Identify which cell holds the provided text, then report its [x, y] central coordinate. 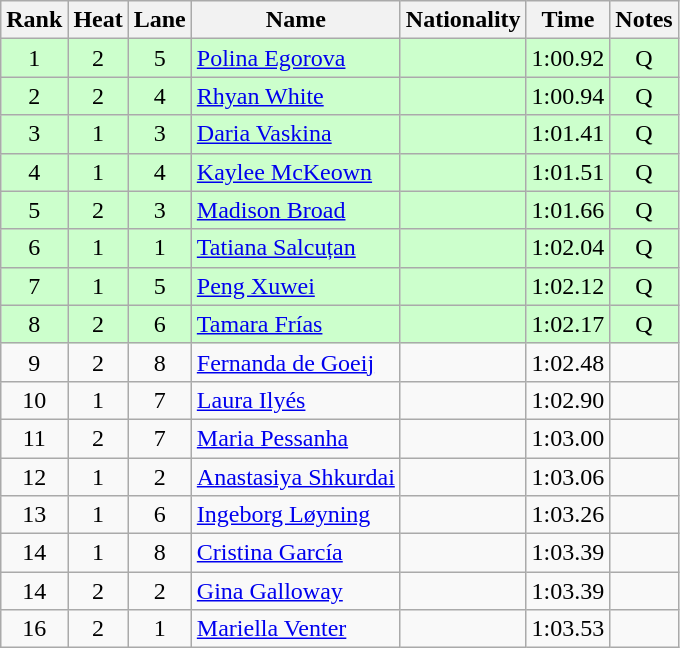
1:00.94 [568, 96]
Fernanda de Goeij [296, 362]
Kaylee McKeown [296, 172]
1:02.48 [568, 362]
Nationality [463, 20]
Madison Broad [296, 210]
Ingeborg Løyning [296, 515]
16 [34, 629]
1:03.00 [568, 438]
Tamara Frías [296, 324]
Laura Ilyés [296, 400]
Tatiana Salcuțan [296, 248]
1:01.66 [568, 210]
12 [34, 477]
11 [34, 438]
Polina Egorova [296, 58]
Heat [98, 20]
13 [34, 515]
Name [296, 20]
1:01.51 [568, 172]
Rank [34, 20]
Anastasiya Shkurdai [296, 477]
Peng Xuwei [296, 286]
1:02.90 [568, 400]
Notes [644, 20]
Cristina García [296, 553]
1:03.53 [568, 629]
1:00.92 [568, 58]
1:01.41 [568, 134]
10 [34, 400]
Mariella Venter [296, 629]
Daria Vaskina [296, 134]
Rhyan White [296, 96]
1:02.12 [568, 286]
1:03.06 [568, 477]
Maria Pessanha [296, 438]
1:03.26 [568, 515]
9 [34, 362]
1:02.04 [568, 248]
1:02.17 [568, 324]
Time [568, 20]
Gina Galloway [296, 591]
Lane [160, 20]
